Output the [x, y] coordinate of the center of the cell containing the given text.  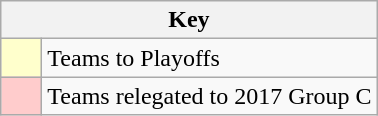
Key [189, 20]
Teams to Playoffs [210, 58]
Teams relegated to 2017 Group C [210, 96]
